Search for the cell housing the specified text and yield its [X, Y] center coordinate. 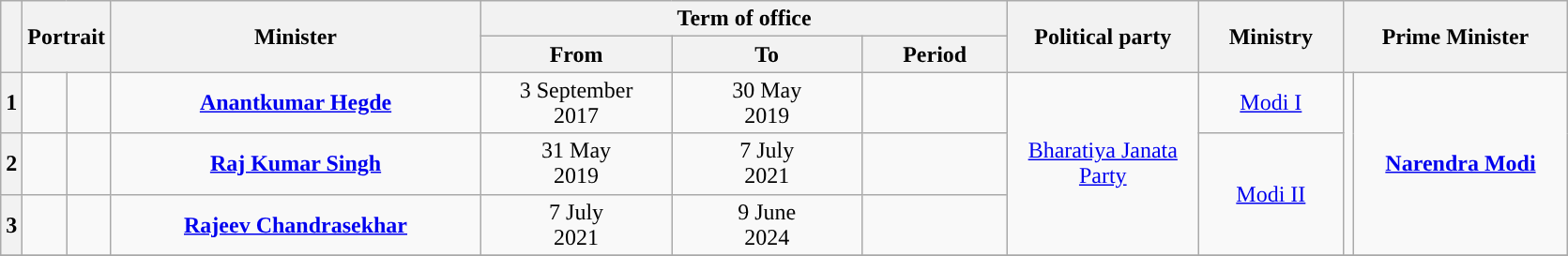
3 September2017 [576, 103]
Political party [1104, 37]
Modi II [1271, 194]
Narendra Modi [1460, 163]
Term of office [745, 19]
Raj Kumar Singh [295, 163]
31 May2019 [576, 163]
30 May2019 [768, 103]
Prime Minister [1455, 37]
Minister [295, 37]
Modi I [1271, 103]
To [768, 54]
2 [11, 163]
Portrait [67, 37]
3 [11, 225]
Anantkumar Hegde [295, 103]
From [576, 54]
Bharatiya Janata Party [1104, 163]
Period [935, 54]
Ministry [1271, 37]
9 June2024 [768, 225]
1 [11, 103]
Rajeev Chandrasekhar [295, 225]
